Pinpoint the cell where the given text exists, returning its (x, y) midpoint coordinate. 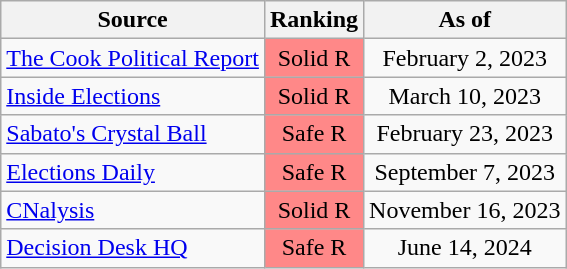
Decision Desk HQ (133, 248)
June 14, 2024 (465, 248)
September 7, 2023 (465, 172)
March 10, 2023 (465, 96)
November 16, 2023 (465, 210)
Inside Elections (133, 96)
February 23, 2023 (465, 134)
CNalysis (133, 210)
Source (133, 20)
The Cook Political Report (133, 58)
February 2, 2023 (465, 58)
Sabato's Crystal Ball (133, 134)
As of (465, 20)
Ranking (314, 20)
Elections Daily (133, 172)
